Scan for the cell matching the given text and deliver its [x, y] coordinate at center. 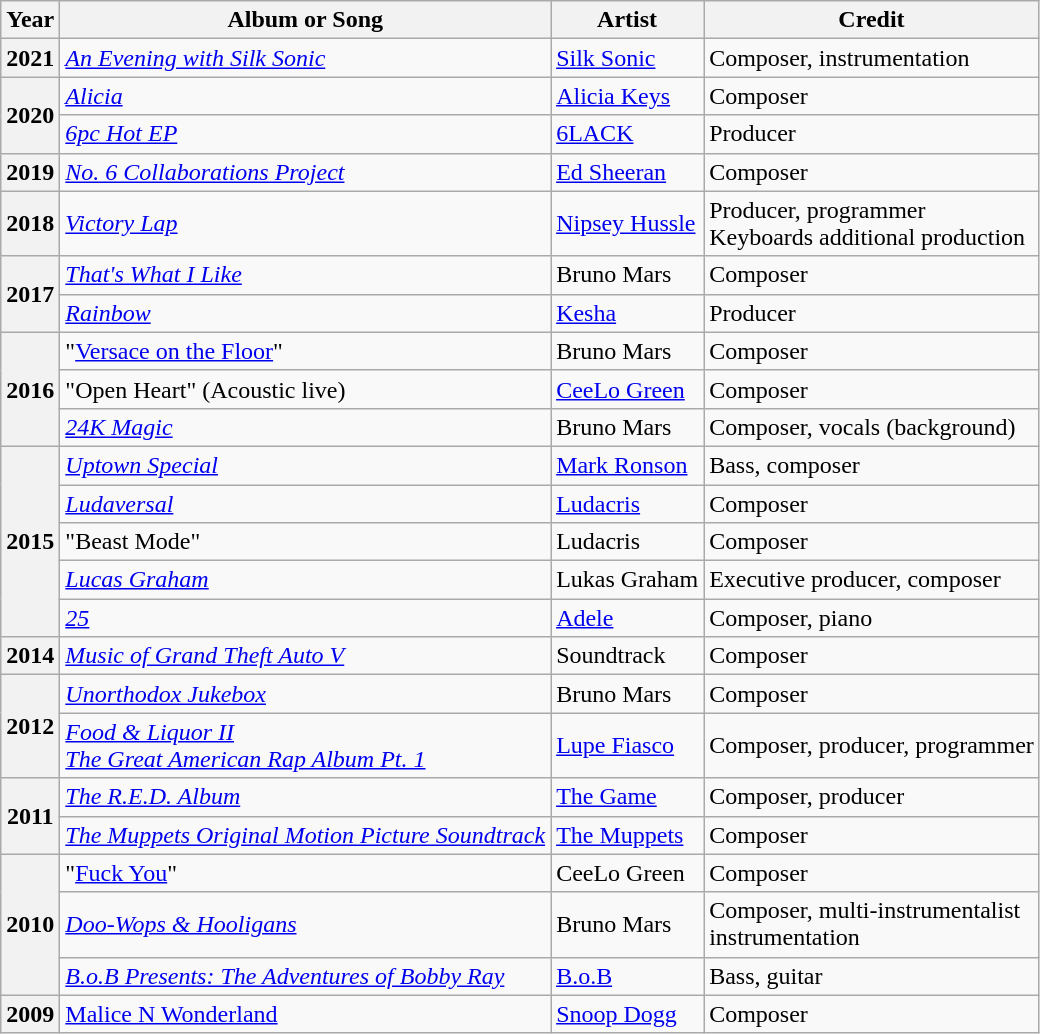
Composer, producer [872, 797]
Doo-Wops & Hooligans [306, 924]
Silk Sonic [628, 58]
Executive producer, composer [872, 580]
Uptown Special [306, 465]
Mark Ronson [628, 465]
Composer, multi-instrumentalist instrumentation [872, 924]
No. 6 Collaborations Project [306, 172]
2015 [30, 541]
Lukas Graham [628, 580]
Malice N Wonderland [306, 1014]
Bass, guitar [872, 976]
6pc Hot EP [306, 134]
That's What I Like [306, 275]
Credit [872, 20]
The Muppets [628, 835]
6LACK [628, 134]
Producer, programmerKeyboards additional production [872, 224]
2010 [30, 924]
25 [306, 618]
Composer, producer, programmer [872, 746]
Bass, composer [872, 465]
2016 [30, 389]
Lucas Graham [306, 580]
The Muppets Original Motion Picture Soundtrack [306, 835]
The Game [628, 797]
Lupe Fiasco [628, 746]
Year [30, 20]
Kesha [628, 313]
2009 [30, 1014]
2018 [30, 224]
2011 [30, 816]
Composer, vocals (background) [872, 427]
An Evening with Silk Sonic [306, 58]
Alicia [306, 96]
B.o.B [628, 976]
2020 [30, 115]
Unorthodox Jukebox [306, 694]
Ed Sheeran [628, 172]
Composer, piano [872, 618]
Ludaversal [306, 503]
"Versace on the Floor" [306, 351]
B.o.B Presents: The Adventures of Bobby Ray [306, 976]
Rainbow [306, 313]
Album or Song [306, 20]
"Fuck You" [306, 873]
Snoop Dogg [628, 1014]
2021 [30, 58]
"Beast Mode" [306, 542]
Alicia Keys [628, 96]
Nipsey Hussle [628, 224]
The R.E.D. Album [306, 797]
Artist [628, 20]
2019 [30, 172]
Food & Liquor IIThe Great American Rap Album Pt. 1 [306, 746]
2012 [30, 726]
24K Magic [306, 427]
Adele [628, 618]
Composer, instrumentation [872, 58]
Victory Lap [306, 224]
"Open Heart" (Acoustic live) [306, 389]
Soundtrack [628, 656]
2017 [30, 294]
Music of Grand Theft Auto V [306, 656]
2014 [30, 656]
